Determine the [x, y] coordinate at the center of the cell enclosing the given text.  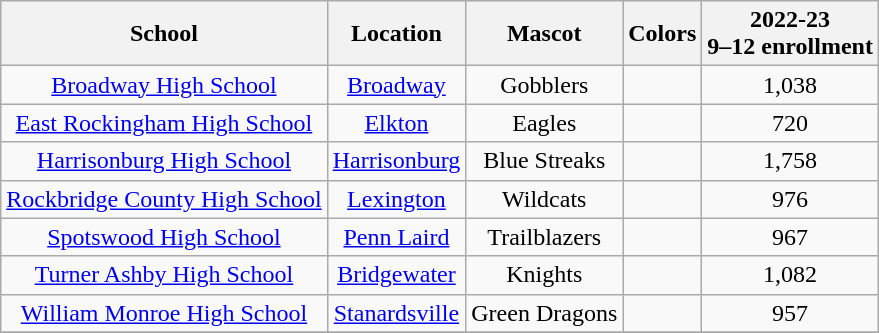
957 [790, 313]
Elkton [396, 123]
School [164, 34]
William Monroe High School [164, 313]
1,758 [790, 161]
Rockbridge County High School [164, 199]
Broadway [396, 85]
Eagles [544, 123]
Spotswood High School [164, 237]
Green Dragons [544, 313]
Blue Streaks [544, 161]
1,038 [790, 85]
2022-239–12 enrollment [790, 34]
Bridgewater [396, 275]
Turner Ashby High School [164, 275]
1,082 [790, 275]
Stanardsville [396, 313]
Harrisonburg [396, 161]
Harrisonburg High School [164, 161]
Mascot [544, 34]
Lexington [396, 199]
Location [396, 34]
Gobblers [544, 85]
Penn Laird [396, 237]
Trailblazers [544, 237]
976 [790, 199]
Wildcats [544, 199]
967 [790, 237]
East Rockingham High School [164, 123]
Broadway High School [164, 85]
720 [790, 123]
Knights [544, 275]
Colors [662, 34]
